For the text-containing cell, return its midpoint in [x, y] coordinate format. 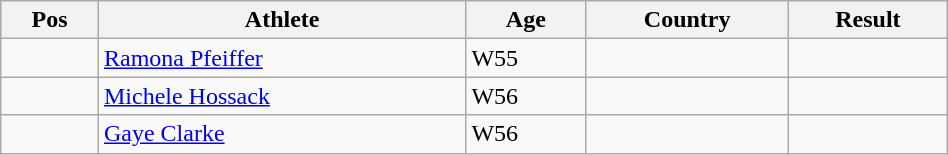
Age [526, 20]
Result [868, 20]
W55 [526, 58]
Ramona Pfeiffer [282, 58]
Athlete [282, 20]
Pos [50, 20]
Country [688, 20]
Gaye Clarke [282, 134]
Michele Hossack [282, 96]
